Determine the [x, y] coordinate at the center of the cell enclosing the given text.  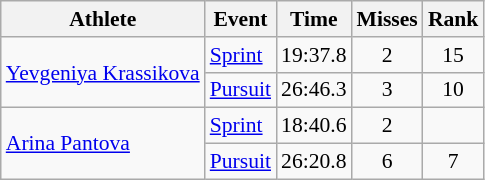
3 [388, 90]
Time [314, 19]
7 [454, 162]
Event [240, 19]
6 [388, 162]
19:37.8 [314, 55]
Yevgeniya Krassikova [103, 72]
26:20.8 [314, 162]
15 [454, 55]
Arina Pantova [103, 144]
Rank [454, 19]
Athlete [103, 19]
18:40.6 [314, 126]
26:46.3 [314, 90]
10 [454, 90]
Misses [388, 19]
